For the text-containing cell, return its midpoint in [X, Y] coordinate format. 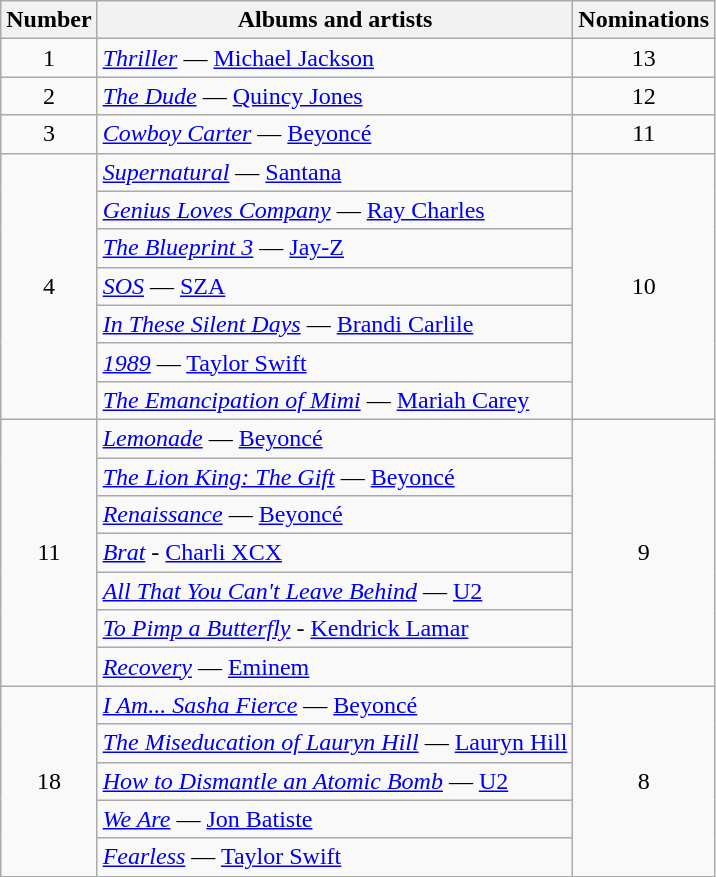
All That You Can't Leave Behind — U2 [335, 591]
Cowboy Carter — Beyoncé [335, 134]
Albums and artists [335, 20]
Supernatural — Santana [335, 172]
The Lion King: The Gift — Beyoncé [335, 477]
1 [49, 58]
13 [644, 58]
The Dude — Quincy Jones [335, 96]
2 [49, 96]
I Am... Sasha Fierce — Beyoncé [335, 705]
We Are — Jon Batiste [335, 819]
4 [49, 286]
Recovery — Eminem [335, 667]
9 [644, 552]
Brat - Charli XCX [335, 553]
Lemonade — Beyoncé [335, 438]
Genius Loves Company — Ray Charles [335, 210]
Number [49, 20]
In These Silent Days — Brandi Carlile [335, 324]
10 [644, 286]
To Pimp a Butterfly - Kendrick Lamar [335, 629]
The Miseducation of Lauryn Hill — Lauryn Hill [335, 743]
Thriller — Michael Jackson [335, 58]
Nominations [644, 20]
1989 — Taylor Swift [335, 362]
The Emancipation of Mimi — Mariah Carey [335, 400]
18 [49, 781]
Renaissance — Beyoncé [335, 515]
Fearless — Taylor Swift [335, 857]
3 [49, 134]
How to Dismantle an Atomic Bomb — U2 [335, 781]
8 [644, 781]
12 [644, 96]
SOS — SZA [335, 286]
The Blueprint 3 — Jay-Z [335, 248]
